Capture the cell that displays the provided text and extract its (x, y) central coordinate. 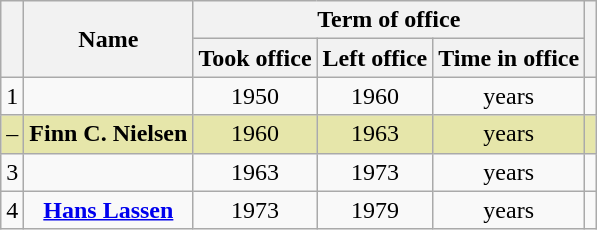
1950 (255, 96)
1979 (375, 210)
Left office (375, 58)
– (12, 134)
4 (12, 210)
Term of office (389, 20)
1 (12, 96)
Took office (255, 58)
Name (108, 39)
Hans Lassen (108, 210)
3 (12, 172)
Finn C. Nielsen (108, 134)
Time in office (509, 58)
